Extract the [x, y] coordinate from the center of the cell holding the provided text.  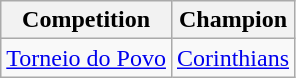
Corinthians [232, 58]
Champion [232, 20]
Competition [86, 20]
Torneio do Povo [86, 58]
